Output the (x, y) coordinate of the center of the cell containing the given text.  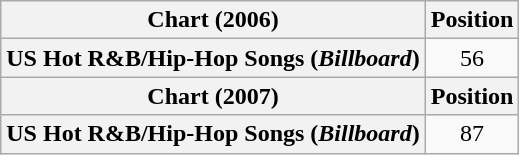
56 (472, 58)
87 (472, 134)
Chart (2006) (213, 20)
Chart (2007) (213, 96)
